Extract the [X, Y] coordinate from the center of the cell holding the provided text.  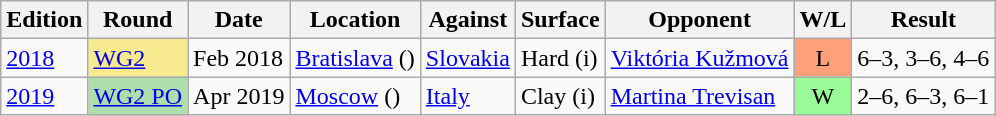
Viktória Kužmová [700, 58]
Hard (i) [560, 58]
WG2 [138, 58]
L [823, 58]
6–3, 3–6, 4–6 [924, 58]
Martina Trevisan [700, 96]
Edition [44, 20]
W/L [823, 20]
2018 [44, 58]
Date [239, 20]
Location [355, 20]
Result [924, 20]
Feb 2018 [239, 58]
W [823, 96]
WG2 PO [138, 96]
Round [138, 20]
Against [468, 20]
Surface [560, 20]
2–6, 6–3, 6–1 [924, 96]
Bratislava () [355, 58]
2019 [44, 96]
Clay (i) [560, 96]
Opponent [700, 20]
Italy [468, 96]
Slovakia [468, 58]
Apr 2019 [239, 96]
Moscow () [355, 96]
